Locate the cell with the specified text and output its (X, Y) center coordinate. 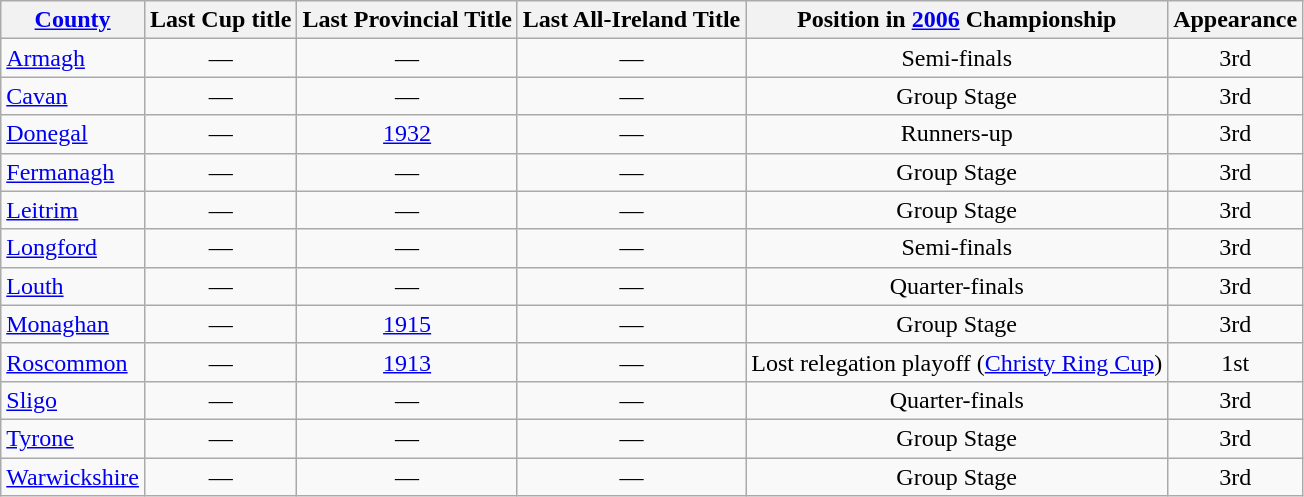
Longford (73, 248)
Lost relegation playoff (Christy Ring Cup) (957, 362)
Last Provincial Title (407, 20)
Last Cup title (220, 20)
Appearance (1236, 20)
Leitrim (73, 210)
1913 (407, 362)
Runners-up (957, 134)
Position in 2006 Championship (957, 20)
Warwickshire (73, 477)
Armagh (73, 58)
Roscommon (73, 362)
Last All-Ireland Title (631, 20)
Donegal (73, 134)
County (73, 20)
Tyrone (73, 438)
Sligo (73, 400)
1932 (407, 134)
Monaghan (73, 324)
1915 (407, 324)
1st (1236, 362)
Louth (73, 286)
Fermanagh (73, 172)
Cavan (73, 96)
